Detect which cell encompasses the target text, then output its (X, Y) center coordinate. 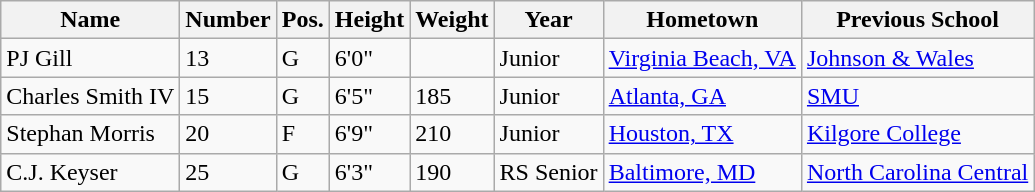
F (302, 134)
Charles Smith IV (90, 96)
C.J. Keyser (90, 172)
20 (228, 134)
25 (228, 172)
6'5" (369, 96)
210 (452, 134)
6'0" (369, 58)
RS Senior (548, 172)
190 (452, 172)
Virginia Beach, VA (702, 58)
Weight (452, 20)
Previous School (917, 20)
Pos. (302, 20)
Hometown (702, 20)
Number (228, 20)
6'9" (369, 134)
6'3" (369, 172)
Houston, TX (702, 134)
15 (228, 96)
Atlanta, GA (702, 96)
Kilgore College (917, 134)
13 (228, 58)
Height (369, 20)
Baltimore, MD (702, 172)
Stephan Morris (90, 134)
North Carolina Central (917, 172)
SMU (917, 96)
Name (90, 20)
PJ Gill (90, 58)
Johnson & Wales (917, 58)
185 (452, 96)
Year (548, 20)
